Pinpoint the cell where the given text exists, returning its [X, Y] midpoint coordinate. 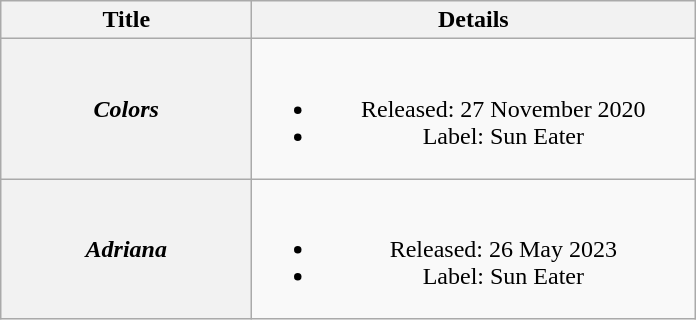
Released: 27 November 2020Label: Sun Eater [474, 109]
Details [474, 20]
Colors [126, 109]
Title [126, 20]
Adriana [126, 249]
Released: 26 May 2023Label: Sun Eater [474, 249]
